Detect which cell encompasses the target text, then output its [X, Y] center coordinate. 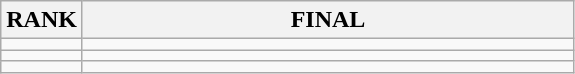
RANK [42, 20]
FINAL [328, 20]
